Pinpoint the cell where the given text exists, returning its (x, y) midpoint coordinate. 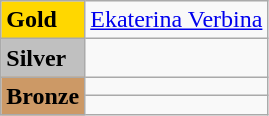
Gold (43, 20)
Bronze (43, 96)
Ekaterina Verbina (176, 20)
Silver (43, 58)
